Scan for the cell matching the given text and deliver its [x, y] coordinate at center. 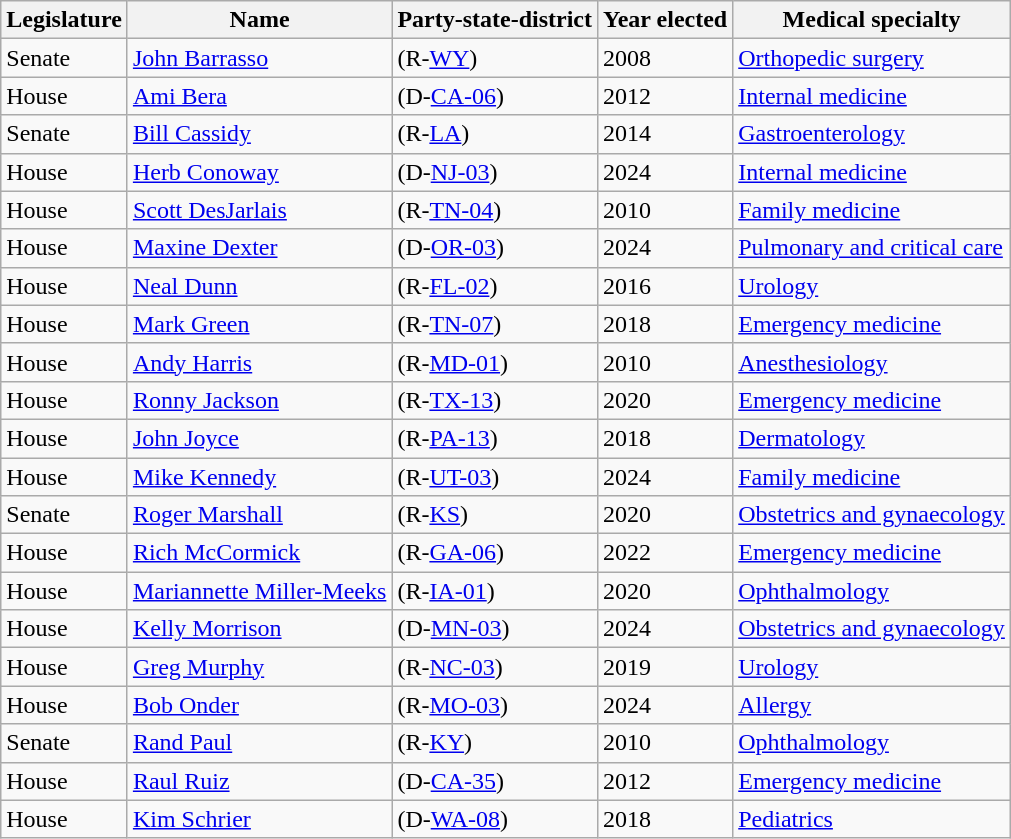
Gastroenterology [872, 134]
Dermatology [872, 438]
Scott DesJarlais [259, 210]
Andy Harris [259, 362]
John Barrasso [259, 58]
Mark Green [259, 324]
John Joyce [259, 438]
Orthopedic surgery [872, 58]
(R-PA-13) [495, 438]
(D-NJ-03) [495, 172]
(D-OR-03) [495, 248]
2022 [664, 553]
Allergy [872, 705]
Ami Bera [259, 96]
(D-CA-35) [495, 781]
Pediatrics [872, 819]
Legislature [64, 20]
Bob Onder [259, 705]
Kim Schrier [259, 819]
(R-IA-01) [495, 591]
(R-TN-07) [495, 324]
Maxine Dexter [259, 248]
Herb Conoway [259, 172]
(R-KS) [495, 515]
Bill Cassidy [259, 134]
Name [259, 20]
Greg Murphy [259, 667]
(R-KY) [495, 743]
Kelly Morrison [259, 629]
(D-WA-08) [495, 819]
Anesthesiology [872, 362]
Roger Marshall [259, 515]
Neal Dunn [259, 286]
Party-state-district [495, 20]
Rand Paul [259, 743]
Mariannette Miller-Meeks [259, 591]
(R-LA) [495, 134]
(R-UT-03) [495, 477]
Raul Ruiz [259, 781]
2014 [664, 134]
(R-GA-06) [495, 553]
(R-NC-03) [495, 667]
Medical specialty [872, 20]
Pulmonary and critical care [872, 248]
(R-WY) [495, 58]
Year elected [664, 20]
Ronny Jackson [259, 400]
(R-MO-03) [495, 705]
2008 [664, 58]
(D-MN-03) [495, 629]
(R-MD-01) [495, 362]
2019 [664, 667]
Mike Kennedy [259, 477]
(D-CA-06) [495, 96]
Rich McCormick [259, 553]
(R-TX-13) [495, 400]
(R-TN-04) [495, 210]
2016 [664, 286]
(R-FL-02) [495, 286]
